Capture the cell that displays the provided text and extract its [X, Y] central coordinate. 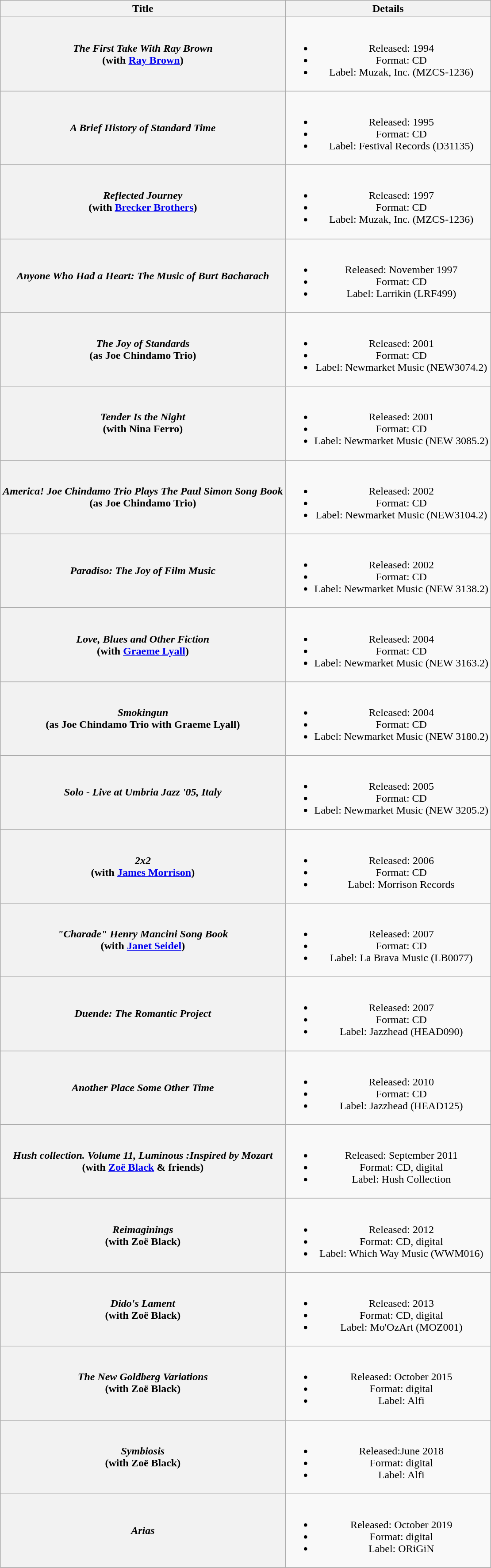
2x2 (with James Morrison) [143, 866]
Released: 1995Format: CDLabel: Festival Records (D31135) [388, 128]
The New Goldberg Variations (with Zoë Black) [143, 1383]
Solo - Live at Umbria Jazz '05, Italy [143, 792]
Love, Blues and Other Fiction (with Graeme Lyall) [143, 644]
Released: 2005Format: CDLabel: Newmarket Music (NEW 3205.2) [388, 792]
Released: 1997Format: CDLabel: Muzak, Inc. (MZCS-1236) [388, 202]
Released: 2006Format: CDLabel: Morrison Records [388, 866]
Released: November 1997Format: CDLabel: Larrikin (LRF499) [388, 276]
Released: October 2015Format: digitalLabel: Alfi [388, 1383]
Smokingun (as Joe Chindamo Trio with Graeme Lyall) [143, 719]
Released: September 2011Format: CD, digitalLabel: Hush Collection [388, 1161]
The First Take With Ray Brown (with Ray Brown) [143, 54]
Another Place Some Other Time [143, 1088]
The Joy of Standards (as Joe Chindamo Trio) [143, 349]
Arias [143, 1531]
Released: 2012Format: CD, digitalLabel: Which Way Music (WWM016) [388, 1236]
Released: October 2019Format: digitalLabel: ORiGiN [388, 1531]
Released: 1994Format: CDLabel: Muzak, Inc. (MZCS-1236) [388, 54]
Tender Is the Night (with Nina Ferro) [143, 423]
Symbiosis (with Zoë Black) [143, 1457]
Anyone Who Had a Heart: The Music of Burt Bacharach [143, 276]
Released: 2004Format: CDLabel: Newmarket Music (NEW 3180.2) [388, 719]
Title [143, 9]
Released: 2001Format: CDLabel: Newmarket Music (NEW 3085.2) [388, 423]
Released: 2010Format: CDLabel: Jazzhead (HEAD125) [388, 1088]
Released: 2002Format: CDLabel: Newmarket Music (NEW 3138.2) [388, 571]
Paradiso: The Joy of Film Music [143, 571]
Reimaginings (with Zoë Black) [143, 1236]
Dido's Lament (with Zoë Black) [143, 1309]
"Charade" Henry Mancini Song Book (with Janet Seidel) [143, 940]
Released: 2007Format: CDLabel: La Brava Music (LB0077) [388, 940]
Released:June 2018Format: digitalLabel: Alfi [388, 1457]
Released: 2013Format: CD, digitalLabel: Mo'OzArt (MOZ001) [388, 1309]
Details [388, 9]
America! Joe Chindamo Trio Plays The Paul Simon Song Book (as Joe Chindamo Trio) [143, 497]
A Brief History of Standard Time [143, 128]
Released: 2004Format: CDLabel: Newmarket Music (NEW 3163.2) [388, 644]
Hush collection. Volume 11, Luminous :Inspired by Mozart (with Zoë Black & friends) [143, 1161]
Released: 2007Format: CDLabel: Jazzhead (HEAD090) [388, 1014]
Released: 2001Format: CDLabel: Newmarket Music (NEW3074.2) [388, 349]
Reflected Journey (with Brecker Brothers) [143, 202]
Released: 2002Format: CDLabel: Newmarket Music (NEW3104.2) [388, 497]
Duende: The Romantic Project [143, 1014]
